Search for the cell housing the specified text and yield its [x, y] center coordinate. 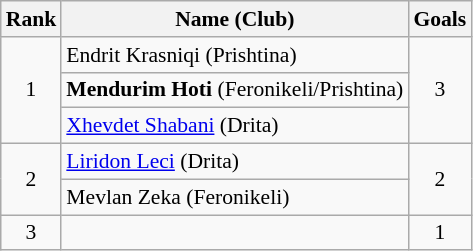
Liridon Leci (Drita) [234, 162]
Xhevdet Shabani (Drita) [234, 126]
Endrit Krasniqi (Prishtina) [234, 55]
Mevlan Zeka (Feronikeli) [234, 197]
Goals [440, 19]
Name (Club) [234, 19]
Mendurim Hoti (Feronikeli/Prishtina) [234, 90]
Rank [32, 19]
